Search for the cell housing the specified text and yield its [X, Y] center coordinate. 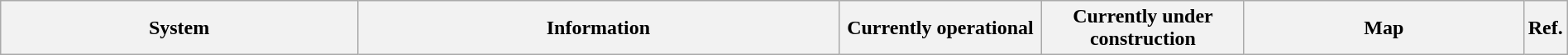
System [179, 28]
Currently operational [939, 28]
Map [1384, 28]
Ref. [1545, 28]
Information [598, 28]
Currently under construction [1143, 28]
